Capture the cell that displays the provided text and extract its (x, y) central coordinate. 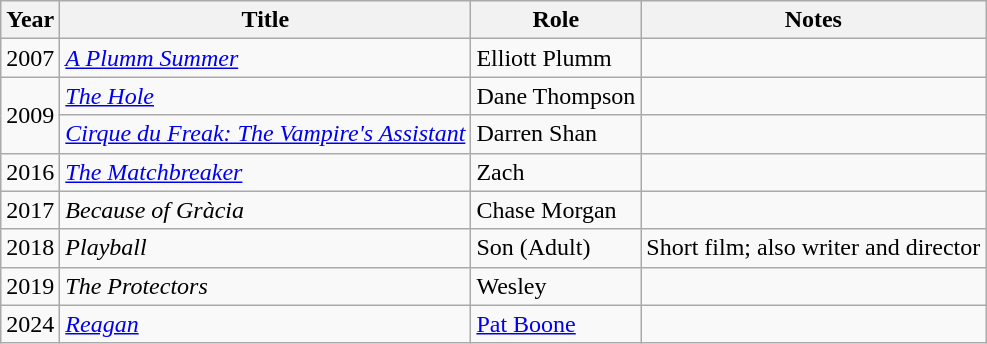
Reagan (266, 324)
The Protectors (266, 286)
2017 (30, 210)
2024 (30, 324)
2019 (30, 286)
Title (266, 20)
2007 (30, 58)
Role (556, 20)
The Matchbreaker (266, 172)
Elliott Plumm (556, 58)
Darren Shan (556, 134)
Notes (814, 20)
2018 (30, 248)
2009 (30, 115)
Cirque du Freak: The Vampire's Assistant (266, 134)
Playball (266, 248)
Dane Thompson (556, 96)
The Hole (266, 96)
Son (Adult) (556, 248)
Because of Gràcia (266, 210)
Zach (556, 172)
Wesley (556, 286)
Year (30, 20)
Pat Boone (556, 324)
A Plumm Summer (266, 58)
Chase Morgan (556, 210)
2016 (30, 172)
Short film; also writer and director (814, 248)
